Pinpoint the cell where the given text exists, returning its [x, y] midpoint coordinate. 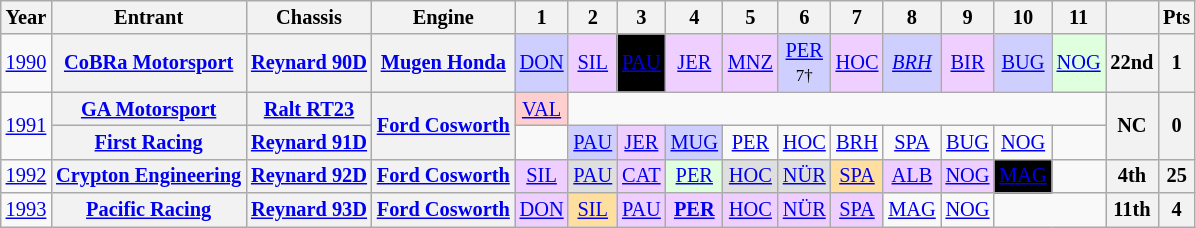
MUG [694, 142]
Engine [444, 17]
ALB [912, 176]
Reynard 92D [309, 176]
Reynard 93D [309, 210]
Reynard 90D [309, 63]
11 [1079, 17]
MNZ [750, 63]
11th [1132, 210]
Crypton Engineering [148, 176]
Entrant [148, 17]
GA Motorsport [148, 109]
25 [1176, 176]
Year [26, 17]
PER7† [804, 63]
1992 [26, 176]
7 [858, 17]
Chassis [309, 17]
First Racing [148, 142]
8 [912, 17]
2 [592, 17]
VAL [542, 109]
CoBRa Motorsport [148, 63]
1993 [26, 210]
Mugen Honda [444, 63]
10 [1022, 17]
1990 [26, 63]
Pts [1176, 17]
BIR [968, 63]
CAT [642, 176]
3 [642, 17]
0 [1176, 126]
9 [968, 17]
Pacific Racing [148, 210]
Reynard 91D [309, 142]
22nd [1132, 63]
5 [750, 17]
6 [804, 17]
1991 [26, 126]
NC [1132, 126]
Ralt RT23 [309, 109]
4th [1132, 176]
